Detect which cell encompasses the target text, then output its [x, y] center coordinate. 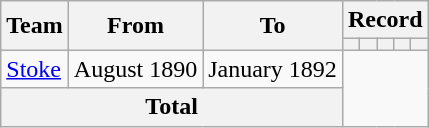
Total [172, 107]
To [273, 26]
January 1892 [273, 69]
From [135, 26]
Team [35, 26]
Stoke [35, 69]
August 1890 [135, 69]
Record [385, 20]
